Return (X, Y) of the center of cell containing provided text 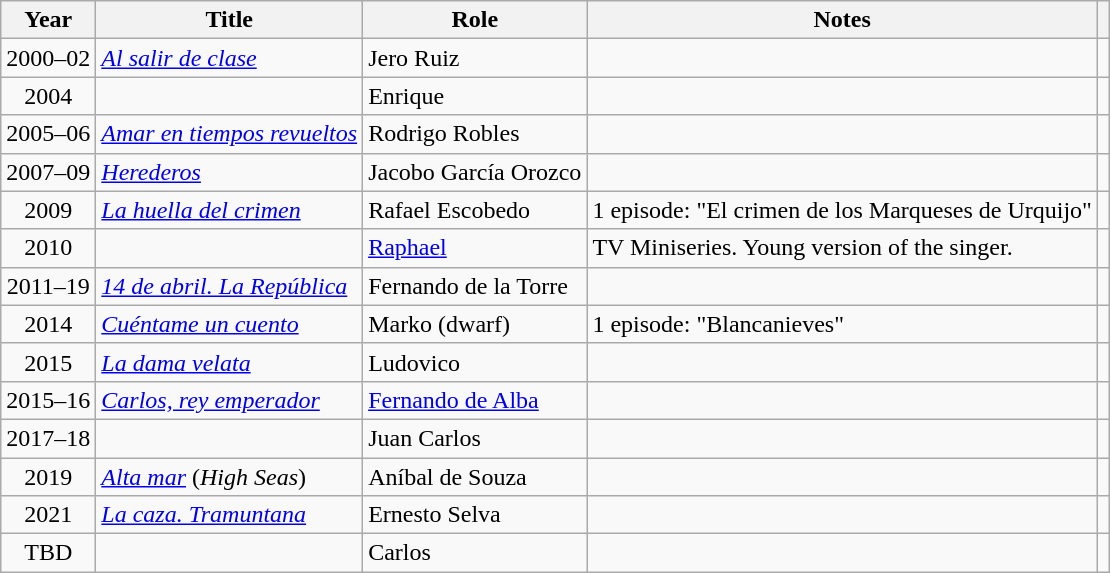
14 de abril. La República (230, 286)
Year (48, 20)
2021 (48, 515)
2014 (48, 324)
Aníbal de Souza (475, 477)
2010 (48, 248)
Fernando de Alba (475, 400)
TV Miniseries. Young version of the singer. (842, 248)
2019 (48, 477)
Role (475, 20)
2009 (48, 210)
2011–19 (48, 286)
1 episode: "Blancanieves" (842, 324)
Rafael Escobedo (475, 210)
Alta mar (High Seas) (230, 477)
La huella del crimen (230, 210)
Marko (dwarf) (475, 324)
Cuéntame un cuento (230, 324)
Carlos (475, 553)
Ernesto Selva (475, 515)
2015–16 (48, 400)
Carlos, rey emperador (230, 400)
Raphael (475, 248)
1 episode: "El crimen de los Marqueses de Urquijo" (842, 210)
TBD (48, 553)
La caza. Tramuntana (230, 515)
Herederos (230, 172)
2000–02 (48, 58)
Jacobo García Orozco (475, 172)
Title (230, 20)
Juan Carlos (475, 438)
2017–18 (48, 438)
2004 (48, 96)
2007–09 (48, 172)
Jero Ruiz (475, 58)
Al salir de clase (230, 58)
2015 (48, 362)
Notes (842, 20)
Enrique (475, 96)
Amar en tiempos revueltos (230, 134)
Rodrigo Robles (475, 134)
Ludovico (475, 362)
La dama velata (230, 362)
2005–06 (48, 134)
Fernando de la Torre (475, 286)
